Pinpoint the cell where the given text exists, returning its (X, Y) midpoint coordinate. 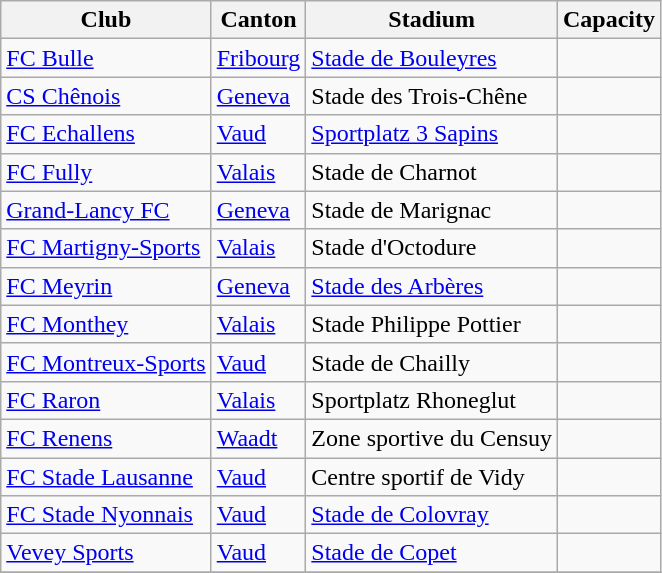
Canton (258, 20)
Stade des Arbères (432, 286)
Stade Philippe Pottier (432, 324)
FC Montreux-Sports (106, 362)
Stade de Bouleyres (432, 58)
Stade de Copet (432, 553)
Fribourg (258, 58)
Sportplatz Rhoneglut (432, 400)
FC Monthey (106, 324)
FC Stade Nyonnais (106, 515)
Stade de Charnot (432, 172)
Waadt (258, 438)
Stade des Trois-Chêne (432, 96)
Club (106, 20)
FC Renens (106, 438)
Vevey Sports (106, 553)
Stade d'Octodure (432, 248)
Zone sportive du Censuy (432, 438)
FC Fully (106, 172)
Stade de Marignac (432, 210)
FC Raron (106, 400)
Sportplatz 3 Sapins (432, 134)
Centre sportif de Vidy (432, 477)
Capacity (610, 20)
FC Martigny-Sports (106, 248)
Stadium (432, 20)
FC Echallens (106, 134)
Stade de Chailly (432, 362)
FC Bulle (106, 58)
FC Stade Lausanne (106, 477)
FC Meyrin (106, 286)
CS Chênois (106, 96)
Stade de Colovray (432, 515)
Grand-Lancy FC (106, 210)
